Provide the [x, y] coordinate of the cell's center where the given text is located.  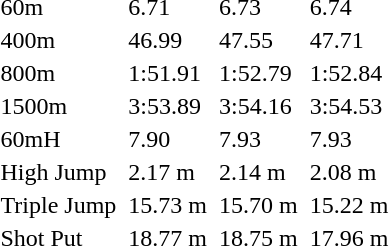
7.93 [258, 139]
15.73 m [168, 205]
1:51.91 [168, 73]
47.55 [258, 40]
7.90 [168, 139]
2.14 m [258, 172]
46.99 [168, 40]
15.70 m [258, 205]
3:53.89 [168, 106]
2.17 m [168, 172]
3:54.16 [258, 106]
1:52.79 [258, 73]
